Detect which cell encompasses the target text, then output its [x, y] center coordinate. 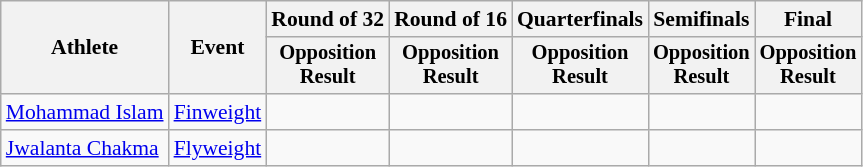
Jwalanta Chakma [85, 148]
Mohammad Islam [85, 112]
Athlete [85, 48]
Final [808, 19]
Round of 32 [328, 19]
Finweight [218, 112]
Semifinals [702, 19]
Round of 16 [450, 19]
Quarterfinals [580, 19]
Event [218, 48]
Flyweight [218, 148]
